Scan for the cell matching the given text and deliver its (x, y) coordinate at center. 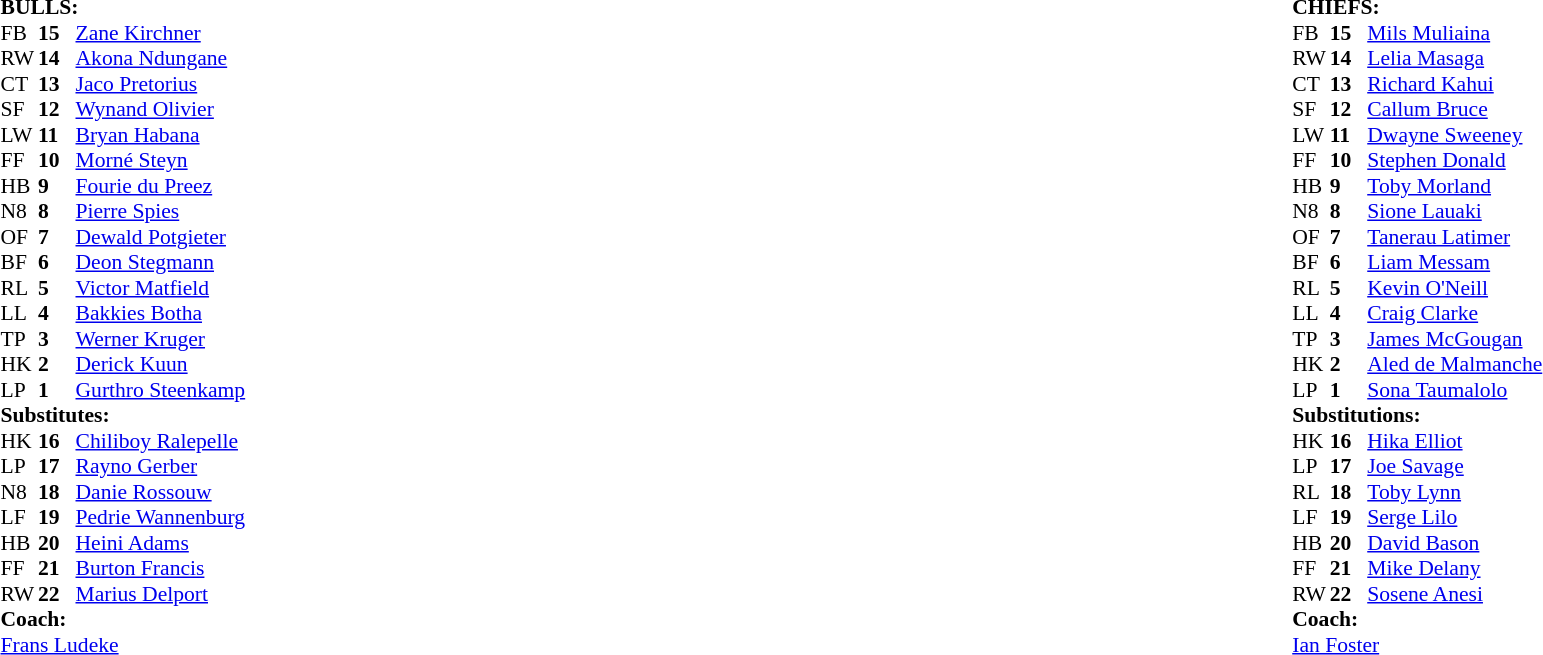
Werner Kruger (161, 339)
Akona Ndungane (161, 59)
Derick Kuun (161, 365)
Rayno Gerber (161, 467)
Bakkies Botha (161, 313)
Morné Steyn (161, 161)
Jaco Pretorius (161, 84)
Aled de Malmanche (1454, 365)
Substitutes: (122, 415)
Mils Muliaina (1454, 33)
Joe Savage (1454, 467)
Dewald Potgieter (161, 237)
Sione Lauaki (1454, 211)
Kevin O'Neill (1454, 288)
Mike Delany (1454, 569)
Pierre Spies (161, 211)
Wynand Olivier (161, 109)
Sona Taumalolo (1454, 390)
Toby Morland (1454, 186)
Serge Lilo (1454, 517)
Fourie du Preez (161, 186)
Craig Clarke (1454, 313)
Heini Adams (161, 543)
James McGougan (1454, 339)
Stephen Donald (1454, 161)
Bryan Habana (161, 135)
Liam Messam (1454, 263)
Richard Kahui (1454, 84)
Zane Kirchner (161, 33)
Sosene Anesi (1454, 594)
Substitutions: (1417, 415)
Toby Lynn (1454, 492)
Burton Francis (161, 569)
Callum Bruce (1454, 109)
Hika Elliot (1454, 441)
Deon Stegmann (161, 263)
Tanerau Latimer (1454, 237)
David Bason (1454, 543)
Chiliboy Ralepelle (161, 441)
Pedrie Wannenburg (161, 517)
Victor Matfield (161, 288)
Lelia Masaga (1454, 59)
Marius Delport (161, 594)
Danie Rossouw (161, 492)
Gurthro Steenkamp (161, 390)
Dwayne Sweeney (1454, 135)
